Output the (x, y) coordinate of the center of the cell containing the given text.  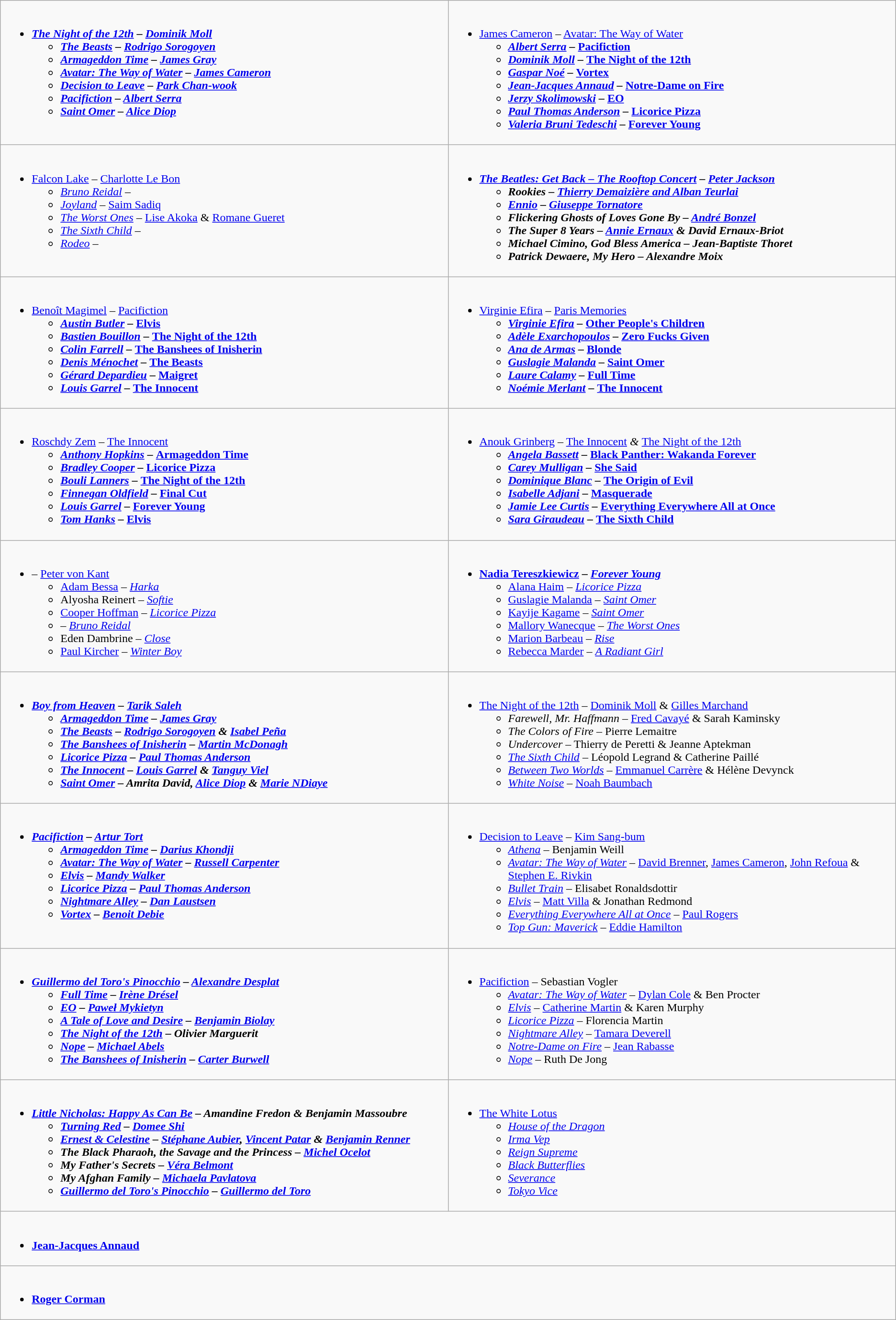
Jean-Jacques Annaud (448, 1238)
Roger Corman (448, 1293)
The White Lotus House of the DragonIrma VepReign SupremeBlack ButterfliesSeveranceTokyo Vice (672, 1145)
Falcon Lake – Charlotte Le Bon Bruno Reidal – Joyland – Saim SadiqThe Worst Ones – Lise Akoka & Romane GueretThe Sixth Child – Rodeo – (224, 211)
